Search for the cell housing the specified text and yield its (x, y) center coordinate. 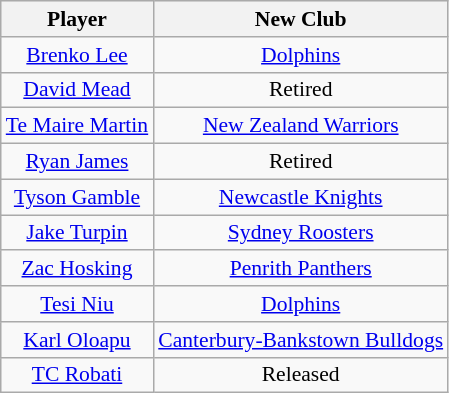
Jake Turpin (77, 233)
Sydney Roosters (300, 233)
New Zealand Warriors (300, 126)
Tesi Niu (77, 304)
Karl Oloapu (77, 340)
Te Maire Martin (77, 126)
Ryan James (77, 162)
Player (77, 19)
Newcastle Knights (300, 197)
Zac Hosking (77, 269)
Penrith Panthers (300, 269)
Tyson Gamble (77, 197)
Canterbury-Bankstown Bulldogs (300, 340)
New Club (300, 19)
TC Robati (77, 375)
Brenko Lee (77, 55)
David Mead (77, 90)
Released (300, 375)
